Output the (X, Y) coordinate of the center of the cell containing the given text.  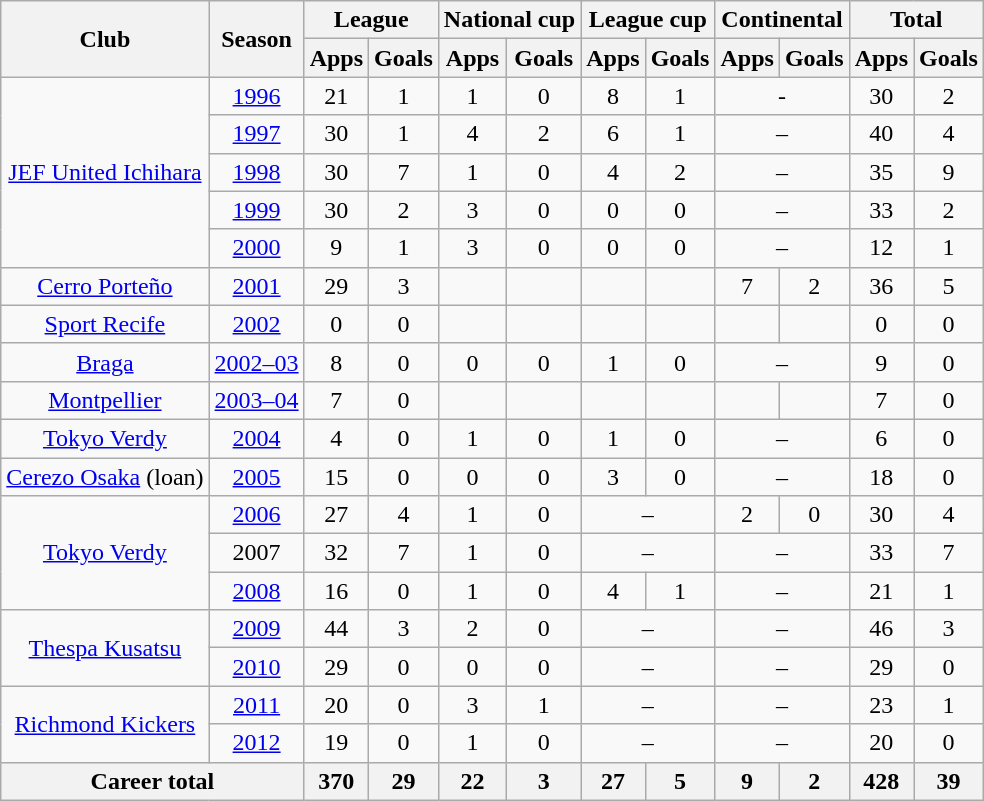
1998 (256, 172)
Cerro Porteño (105, 286)
JEF United Ichihara (105, 172)
32 (336, 553)
12 (881, 248)
Richmond Kickers (105, 724)
2010 (256, 667)
39 (949, 781)
League (371, 20)
15 (336, 477)
Cerezo Osaka (loan) (105, 477)
46 (881, 629)
National cup (509, 20)
Total (916, 20)
Montpellier (105, 400)
16 (336, 591)
Club (105, 39)
- (782, 96)
2000 (256, 248)
19 (336, 743)
18 (881, 477)
2001 (256, 286)
League cup (648, 20)
2007 (256, 553)
Braga (105, 362)
2002 (256, 324)
2011 (256, 705)
36 (881, 286)
1999 (256, 210)
Sport Recife (105, 324)
2012 (256, 743)
Thespa Kusatsu (105, 648)
2004 (256, 438)
23 (881, 705)
2006 (256, 515)
Season (256, 39)
2009 (256, 629)
2005 (256, 477)
22 (472, 781)
40 (881, 134)
428 (881, 781)
1996 (256, 96)
35 (881, 172)
Continental (782, 20)
Career total (152, 781)
2003–04 (256, 400)
1997 (256, 134)
2002–03 (256, 362)
44 (336, 629)
370 (336, 781)
2008 (256, 591)
